For the text-containing cell, return its midpoint in [X, Y] coordinate format. 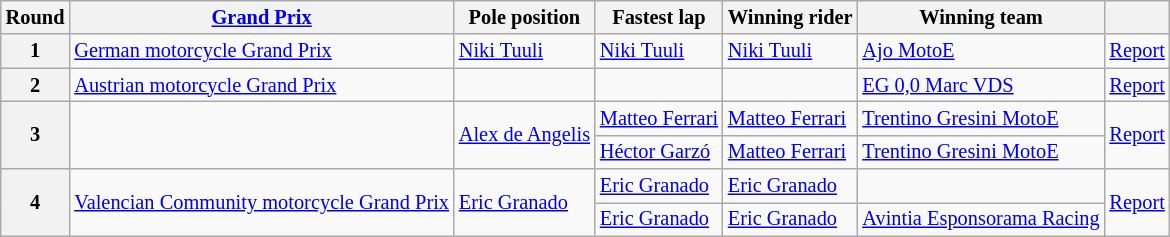
2 [36, 85]
Pole position [524, 17]
German motorcycle Grand Prix [262, 51]
EG 0,0 Marc VDS [980, 85]
3 [36, 134]
4 [36, 202]
Héctor Garzó [659, 152]
Winning rider [790, 17]
Grand Prix [262, 17]
Austrian motorcycle Grand Prix [262, 85]
Valencian Community motorcycle Grand Prix [262, 202]
Winning team [980, 17]
Ajo MotoE [980, 51]
Alex de Angelis [524, 134]
Round [36, 17]
Avintia Esponsorama Racing [980, 219]
1 [36, 51]
Fastest lap [659, 17]
